Scan for the cell matching the given text and deliver its (x, y) coordinate at center. 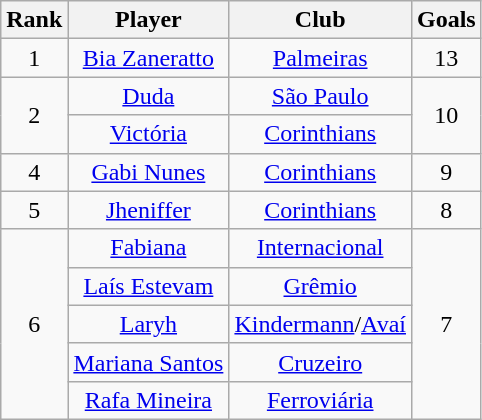
Goals (446, 20)
Internacional (320, 248)
Club (320, 20)
Rafa Mineira (148, 400)
1 (34, 58)
9 (446, 172)
5 (34, 210)
4 (34, 172)
Duda (148, 96)
Palmeiras (320, 58)
6 (34, 324)
Laryh (148, 324)
Gabi Nunes (148, 172)
Kindermann/Avaí (320, 324)
São Paulo (320, 96)
13 (446, 58)
Fabiana (148, 248)
2 (34, 115)
Bia Zaneratto (148, 58)
Mariana Santos (148, 362)
Ferroviária (320, 400)
Rank (34, 20)
Victória (148, 134)
Player (148, 20)
Grêmio (320, 286)
Laís Estevam (148, 286)
Cruzeiro (320, 362)
7 (446, 324)
10 (446, 115)
8 (446, 210)
Jheniffer (148, 210)
